Scan for the cell matching the given text and deliver its (X, Y) coordinate at center. 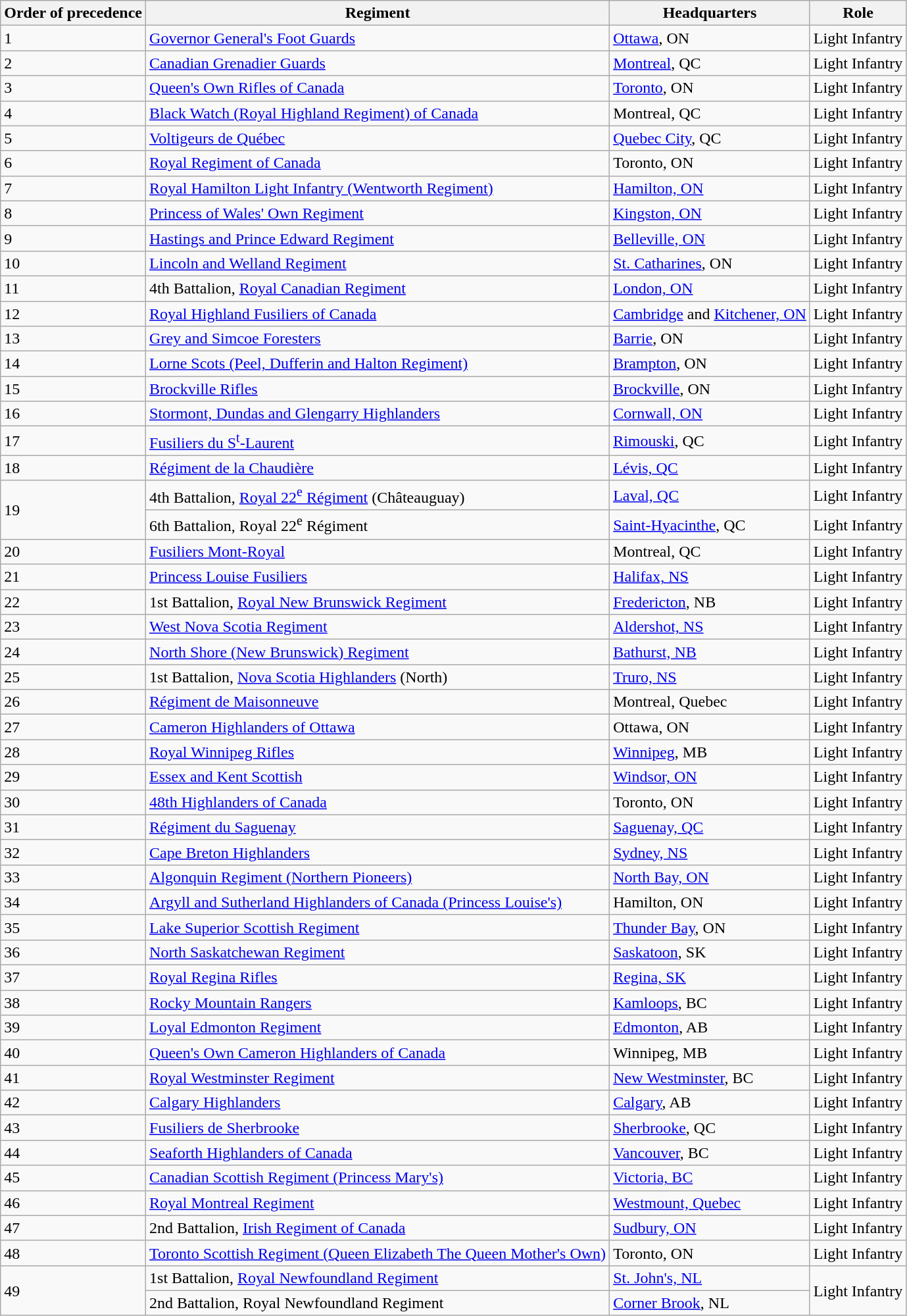
20 (74, 552)
Argyll and Sutherland Highlanders of Canada (Princess Louise's) (378, 902)
Cambridge and Kitchener, ON (710, 314)
46 (74, 1203)
29 (74, 777)
34 (74, 902)
4th Battalion, Royal Canadian Regiment (378, 288)
Lévis, QC (710, 468)
Algonquin Regiment (Northern Pioneers) (378, 877)
Halifax, NS (710, 577)
Thunder Bay, ON (710, 927)
2 (74, 63)
Regiment (378, 13)
Canadian Grenadier Guards (378, 63)
22 (74, 602)
Brockville Rifles (378, 389)
14 (74, 364)
4 (74, 113)
37 (74, 978)
Role (858, 13)
Fredericton, NB (710, 602)
38 (74, 1003)
39 (74, 1028)
Kingston, ON (710, 213)
33 (74, 877)
Saguenay, QC (710, 827)
St. Catharines, ON (710, 263)
9 (74, 238)
40 (74, 1053)
Headquarters (710, 13)
Saint-Hyacinthe, QC (710, 525)
Régiment de Maisonneuve (378, 702)
North Saskatchewan Regiment (378, 953)
Queen's Own Cameron Highlanders of Canada (378, 1053)
Fusiliers de Sherbrooke (378, 1128)
Fusiliers Mont-Royal (378, 552)
Lincoln and Welland Regiment (378, 263)
28 (74, 752)
New Westminster, BC (710, 1078)
18 (74, 468)
49 (74, 1290)
Aldershot, NS (710, 627)
Régiment de la Chaudière (378, 468)
48 (74, 1253)
11 (74, 288)
Fusiliers du St-Laurent (378, 441)
6th Battalion, Royal 22e Régiment (378, 525)
Belleville, ON (710, 238)
Black Watch (Royal Highland Regiment) of Canada (378, 113)
St. John's, NL (710, 1278)
Royal Highland Fusiliers of Canada (378, 314)
48th Highlanders of Canada (378, 802)
45 (74, 1178)
Regina, SK (710, 978)
Princess of Wales' Own Regiment (378, 213)
Brockville, ON (710, 389)
Cameron Highlanders of Ottawa (378, 727)
15 (74, 389)
Laval, QC (710, 495)
Queen's Own Rifles of Canada (378, 88)
1st Battalion, Nova Scotia Highlanders (North) (378, 677)
43 (74, 1128)
Barrie, ON (710, 339)
23 (74, 627)
36 (74, 953)
Royal Winnipeg Rifles (378, 752)
Montreal, Quebec (710, 702)
2nd Battalion, Royal Newfoundland Regiment (378, 1303)
26 (74, 702)
Order of precedence (74, 13)
10 (74, 263)
32 (74, 852)
4th Battalion, Royal 22e Régiment (Châteauguay) (378, 495)
Windsor, ON (710, 777)
2nd Battalion, Irish Regiment of Canada (378, 1228)
5 (74, 138)
Royal Montreal Regiment (378, 1203)
Royal Regiment of Canada (378, 163)
35 (74, 927)
Corner Brook, NL (710, 1303)
41 (74, 1078)
London, ON (710, 288)
Lake Superior Scottish Regiment (378, 927)
27 (74, 727)
24 (74, 652)
44 (74, 1153)
Quebec City, QC (710, 138)
Sherbrooke, QC (710, 1128)
Loyal Edmonton Regiment (378, 1028)
Régiment du Saguenay (378, 827)
Princess Louise Fusiliers (378, 577)
Westmount, Quebec (710, 1203)
Lorne Scots (Peel, Dufferin and Halton Regiment) (378, 364)
Essex and Kent Scottish (378, 777)
North Shore (New Brunswick) Regiment (378, 652)
Cape Breton Highlanders (378, 852)
Rocky Mountain Rangers (378, 1003)
Calgary Highlanders (378, 1103)
1st Battalion, Royal Newfoundland Regiment (378, 1278)
Edmonton, AB (710, 1028)
13 (74, 339)
8 (74, 213)
West Nova Scotia Regiment (378, 627)
6 (74, 163)
Cornwall, ON (710, 414)
Kamloops, BC (710, 1003)
12 (74, 314)
1 (74, 38)
3 (74, 88)
42 (74, 1103)
Vancouver, BC (710, 1153)
Bathurst, NB (710, 652)
Royal Hamilton Light Infantry (Wentworth Regiment) (378, 188)
25 (74, 677)
17 (74, 441)
30 (74, 802)
19 (74, 509)
Governor General's Foot Guards (378, 38)
Grey and Simcoe Foresters (378, 339)
7 (74, 188)
1st Battalion, Royal New Brunswick Regiment (378, 602)
Voltigeurs de Québec (378, 138)
Hastings and Prince Edward Regiment (378, 238)
Canadian Scottish Regiment (Princess Mary's) (378, 1178)
Sudbury, ON (710, 1228)
Calgary, AB (710, 1103)
Rimouski, QC (710, 441)
Saskatoon, SK (710, 953)
Brampton, ON (710, 364)
Truro, NS (710, 677)
Sydney, NS (710, 852)
47 (74, 1228)
31 (74, 827)
21 (74, 577)
Royal Regina Rifles (378, 978)
Stormont, Dundas and Glengarry Highlanders (378, 414)
Victoria, BC (710, 1178)
Royal Westminster Regiment (378, 1078)
16 (74, 414)
North Bay, ON (710, 877)
Seaforth Highlanders of Canada (378, 1153)
Toronto Scottish Regiment (Queen Elizabeth The Queen Mother's Own) (378, 1253)
